Identify which cell holds the provided text, then report its (X, Y) central coordinate. 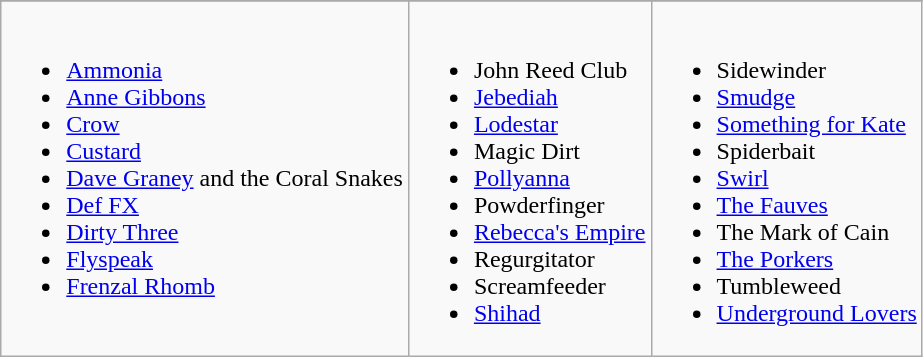
John Reed ClubJebediahLodestarMagic DirtPollyannaPowderfingerRebecca's EmpireRegurgitatorScreamfeederShihad (530, 179)
AmmoniaAnne GibbonsCrowCustardDave Graney and the Coral SnakesDef FXDirty ThreeFlyspeakFrenzal Rhomb (205, 179)
SidewinderSmudgeSomething for KateSpiderbaitSwirlThe FauvesThe Mark of CainThe PorkersTumbleweedUnderground Lovers (786, 179)
